Search for the cell housing the specified text and yield its [x, y] center coordinate. 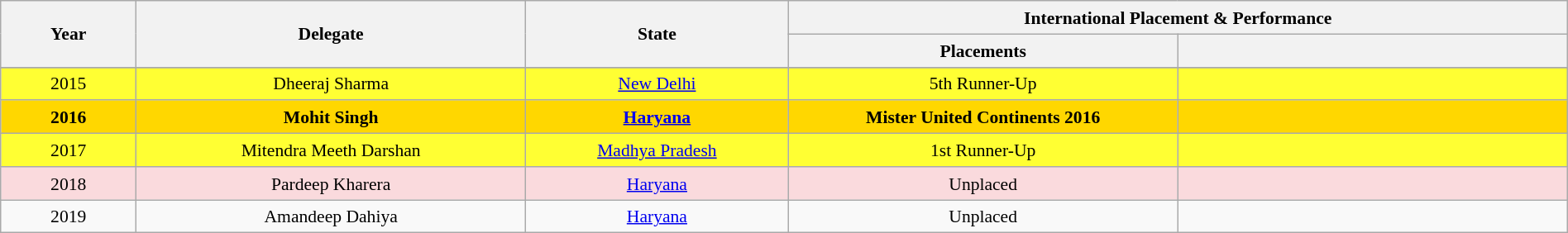
2016 [69, 117]
Mister United Continents 2016 [982, 117]
New Delhi [657, 83]
State [657, 34]
Pardeep Kharera [331, 183]
Dheeraj Sharma [331, 83]
Amandeep Dahiya [331, 216]
1st Runner-Up [982, 150]
2019 [69, 216]
5th Runner-Up [982, 83]
2017 [69, 150]
Delegate [331, 34]
Madhya Pradesh [657, 150]
International Placement & Performance [1178, 17]
2018 [69, 183]
Year [69, 34]
Mitendra Meeth Darshan [331, 150]
2015 [69, 83]
Mohit Singh [331, 117]
Placements [982, 50]
